Detect which cell encompasses the target text, then output its [X, Y] center coordinate. 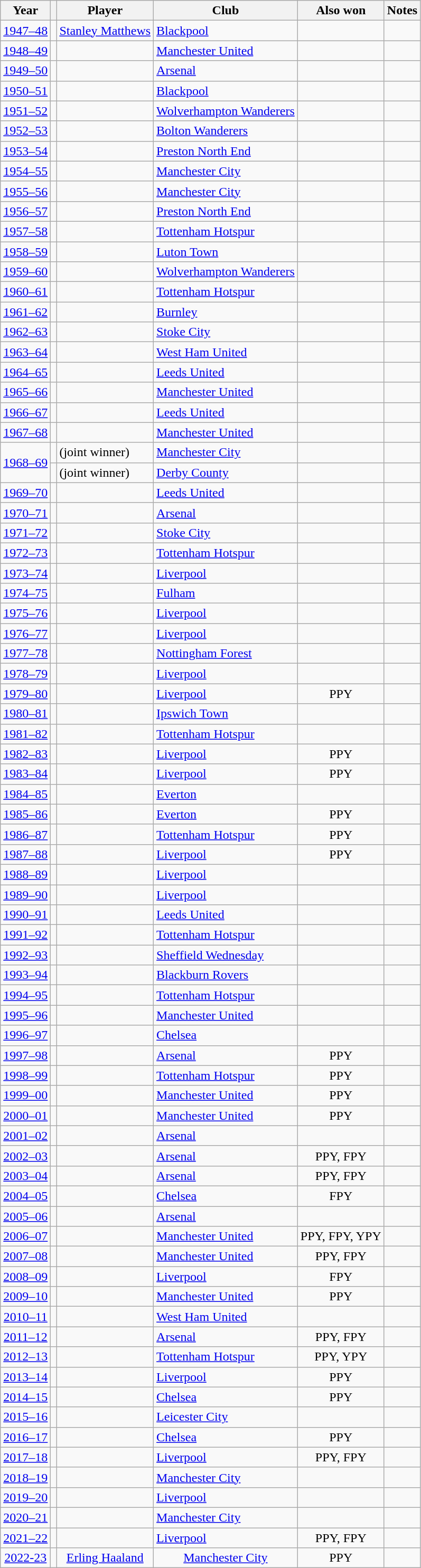
1962–63 [25, 332]
1963–64 [25, 352]
2005–06 [25, 1216]
2021–22 [25, 1538]
2010–11 [25, 1317]
2015–16 [25, 1417]
1979–80 [25, 694]
Player [105, 11]
1964–65 [25, 372]
1988–89 [25, 874]
1973–74 [25, 573]
Fulham [226, 593]
Ipswich Town [226, 714]
2012–13 [25, 1357]
Notes [402, 11]
2018–19 [25, 1477]
1954–55 [25, 171]
2014–15 [25, 1397]
2016–17 [25, 1437]
1966–67 [25, 412]
Luton Town [226, 252]
2003–04 [25, 1176]
1968–69 [25, 462]
2020–21 [25, 1517]
1986–87 [25, 834]
1969–70 [25, 493]
Year [25, 11]
1991–92 [25, 935]
Derby County [226, 473]
2000–01 [25, 1116]
2008–09 [25, 1277]
1955–56 [25, 191]
2019–20 [25, 1497]
Also won [341, 11]
1952–53 [25, 131]
1947–48 [25, 31]
1984–85 [25, 794]
1981–82 [25, 734]
1960–61 [25, 292]
2004–05 [25, 1196]
1996–97 [25, 1035]
1949–50 [25, 71]
1983–84 [25, 774]
1990–91 [25, 915]
1974–75 [25, 593]
Bolton Wanderers [226, 131]
1978–79 [25, 674]
1987–88 [25, 854]
1995–96 [25, 1015]
1950–51 [25, 91]
1956–57 [25, 211]
Erling Haaland [105, 1558]
2001–02 [25, 1136]
1976–77 [25, 634]
1972–73 [25, 553]
1985–86 [25, 814]
Club [226, 11]
1957–58 [25, 231]
Nottingham Forest [226, 654]
2022-23 [25, 1558]
1997–98 [25, 1055]
Stanley Matthews [105, 31]
1980–81 [25, 714]
1967–68 [25, 432]
1982–83 [25, 754]
1992–93 [25, 955]
PPY, FPY, YPY [341, 1236]
1961–62 [25, 312]
1951–52 [25, 111]
2017–18 [25, 1457]
Leicester City [226, 1417]
2009–10 [25, 1297]
2011–12 [25, 1337]
Burnley [226, 312]
1989–90 [25, 895]
2013–14 [25, 1377]
1958–59 [25, 252]
1970–71 [25, 513]
2002–03 [25, 1156]
2006–07 [25, 1236]
1948–49 [25, 51]
Sheffield Wednesday [226, 955]
1975–76 [25, 613]
Blackburn Rovers [226, 975]
1965–66 [25, 392]
1994–95 [25, 995]
1993–94 [25, 975]
1977–78 [25, 654]
1971–72 [25, 533]
1959–60 [25, 272]
1999–00 [25, 1095]
1998–99 [25, 1075]
1953–54 [25, 151]
PPY, YPY [341, 1357]
2007–08 [25, 1257]
